Pinpoint the cell where the given text exists, returning its (x, y) midpoint coordinate. 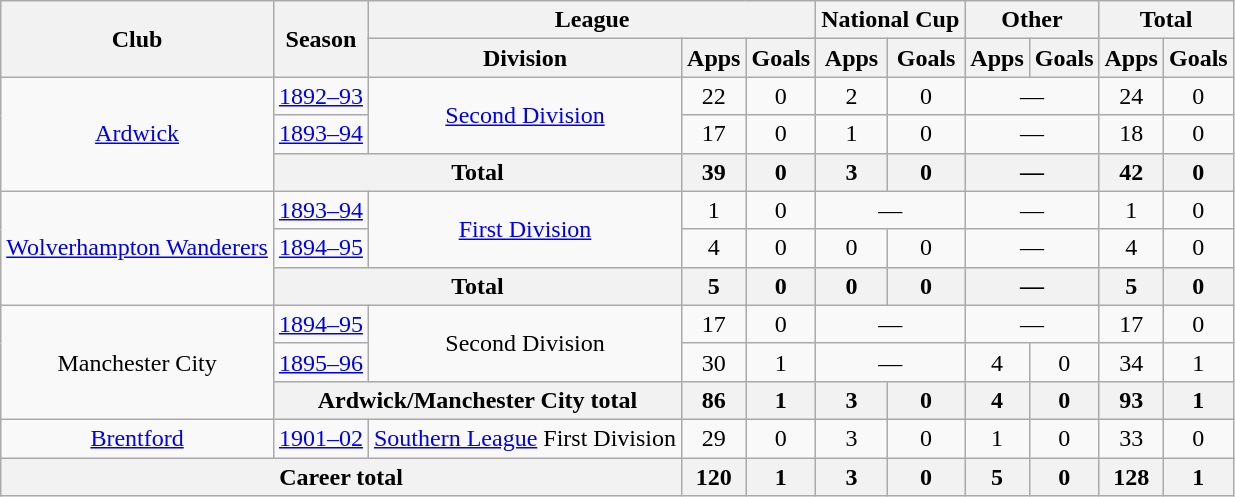
42 (1131, 172)
Brentford (138, 438)
93 (1131, 400)
1895–96 (320, 362)
League (592, 20)
18 (1131, 134)
1901–02 (320, 438)
128 (1131, 477)
Southern League First Division (524, 438)
120 (714, 477)
First Division (524, 229)
Division (524, 58)
National Cup (890, 20)
29 (714, 438)
22 (714, 96)
39 (714, 172)
Season (320, 39)
33 (1131, 438)
30 (714, 362)
34 (1131, 362)
Other (1032, 20)
Club (138, 39)
Ardwick (138, 134)
Wolverhampton Wanderers (138, 248)
Manchester City (138, 362)
24 (1131, 96)
Ardwick/Manchester City total (477, 400)
Career total (342, 477)
2 (852, 96)
86 (714, 400)
1892–93 (320, 96)
